Find where the given text appears and provide that cell's center as [x, y] coordinate. 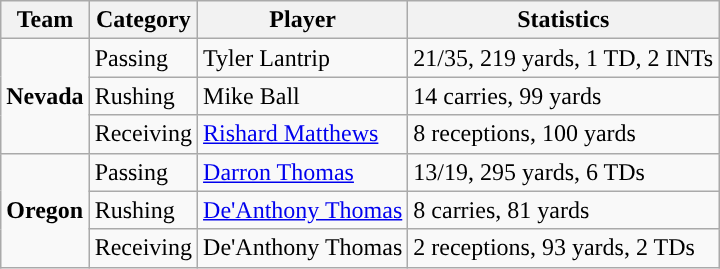
21/35, 219 yards, 1 TD, 2 INTs [564, 58]
8 carries, 81 yards [564, 210]
8 receptions, 100 yards [564, 134]
Player [303, 20]
2 receptions, 93 yards, 2 TDs [564, 248]
14 carries, 99 yards [564, 96]
Category [143, 20]
Rishard Matthews [303, 134]
Oregon [45, 210]
Mike Ball [303, 96]
Darron Thomas [303, 172]
Statistics [564, 20]
Nevada [45, 96]
Tyler Lantrip [303, 58]
Team [45, 20]
13/19, 295 yards, 6 TDs [564, 172]
